Identify which cell holds the provided text, then report its (x, y) central coordinate. 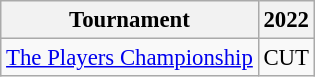
The Players Championship (130, 58)
Tournament (130, 20)
2022 (286, 20)
CUT (286, 58)
